Determine the (x, y) coordinate at the center of the cell enclosing the given text.  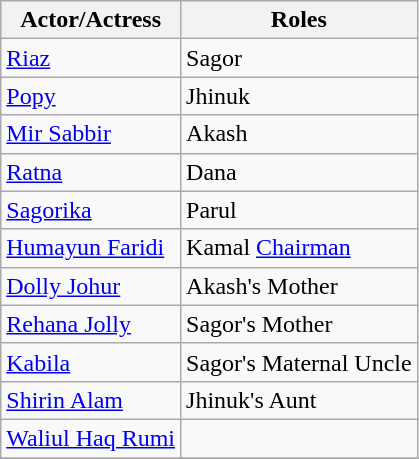
Waliul Haq Rumi (91, 438)
Riaz (91, 58)
Kabila (91, 362)
Popy (91, 96)
Dana (300, 172)
Shirin Alam (91, 400)
Roles (300, 20)
Ratna (91, 172)
Kamal Chairman (300, 248)
Dolly Johur (91, 286)
Humayun Faridi (91, 248)
Jhinuk (300, 96)
Sagorika (91, 210)
Sagor's Mother (300, 324)
Jhinuk's Aunt (300, 400)
Sagor's Maternal Uncle (300, 362)
Sagor (300, 58)
Actor/Actress (91, 20)
Mir Sabbir (91, 134)
Akash's Mother (300, 286)
Parul (300, 210)
Akash (300, 134)
Rehana Jolly (91, 324)
